For the text-containing cell, return its midpoint in [x, y] coordinate format. 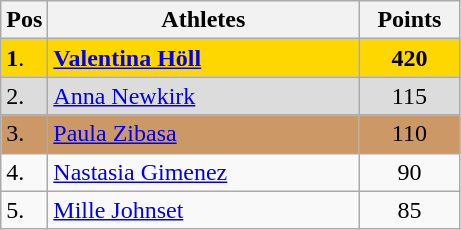
Valentina Höll [204, 58]
Mille Johnset [204, 210]
2. [24, 96]
Pos [24, 20]
4. [24, 172]
Points [410, 20]
3. [24, 134]
85 [410, 210]
Paula Zibasa [204, 134]
Anna Newkirk [204, 96]
115 [410, 96]
420 [410, 58]
110 [410, 134]
1. [24, 58]
Athletes [204, 20]
Nastasia Gimenez [204, 172]
90 [410, 172]
5. [24, 210]
